Search for the cell housing the specified text and yield its (X, Y) center coordinate. 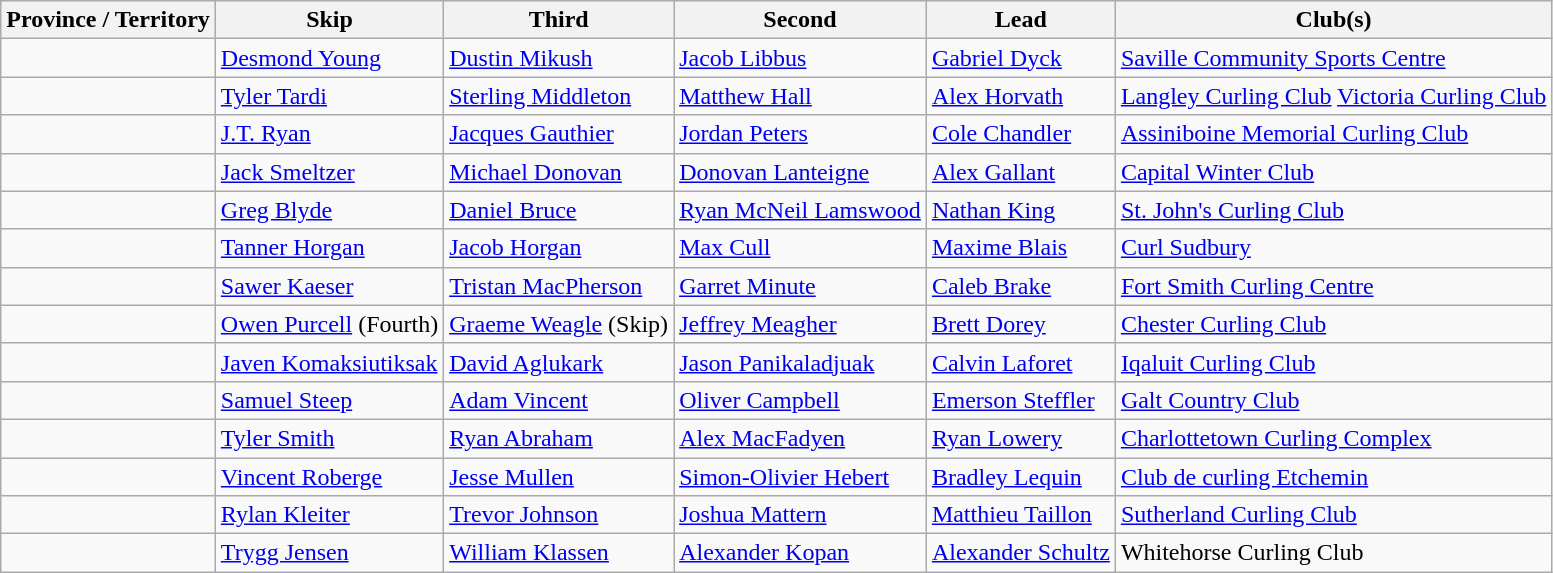
Javen Komaksiutiksak (329, 362)
Matthew Hall (800, 96)
Jeffrey Meagher (800, 324)
Curl Sudbury (1333, 248)
Alexander Kopan (800, 553)
Club de curling Etchemin (1333, 477)
Cole Chandler (1020, 134)
Bradley Lequin (1020, 477)
Simon-Olivier Hebert (800, 477)
Second (800, 20)
Tanner Horgan (329, 248)
Calvin Laforet (1020, 362)
Club(s) (1333, 20)
Capital Winter Club (1333, 172)
Joshua Mattern (800, 515)
Chester Curling Club (1333, 324)
Jacques Gauthier (559, 134)
Maxime Blais (1020, 248)
Tristan MacPherson (559, 286)
Skip (329, 20)
Fort Smith Curling Centre (1333, 286)
Matthieu Taillon (1020, 515)
Province / Territory (108, 20)
Rylan Kleiter (329, 515)
Ryan McNeil Lamswood (800, 210)
Galt Country Club (1333, 400)
Tyler Tardi (329, 96)
Sutherland Curling Club (1333, 515)
Jordan Peters (800, 134)
Michael Donovan (559, 172)
Donovan Lanteigne (800, 172)
Third (559, 20)
Graeme Weagle (Skip) (559, 324)
St. John's Curling Club (1333, 210)
Jacob Libbus (800, 58)
Langley Curling Club Victoria Curling Club (1333, 96)
Ryan Abraham (559, 438)
Whitehorse Curling Club (1333, 553)
Daniel Bruce (559, 210)
Jack Smeltzer (329, 172)
William Klassen (559, 553)
Alexander Schultz (1020, 553)
Max Cull (800, 248)
Garret Minute (800, 286)
Jesse Mullen (559, 477)
Saville Community Sports Centre (1333, 58)
Desmond Young (329, 58)
Caleb Brake (1020, 286)
Tyler Smith (329, 438)
Charlottetown Curling Complex (1333, 438)
Greg Blyde (329, 210)
Iqaluit Curling Club (1333, 362)
Dustin Mikush (559, 58)
Jacob Horgan (559, 248)
Samuel Steep (329, 400)
Ryan Lowery (1020, 438)
Alex Gallant (1020, 172)
Adam Vincent (559, 400)
Alex MacFadyen (800, 438)
Brett Dorey (1020, 324)
David Aglukark (559, 362)
Vincent Roberge (329, 477)
Emerson Steffler (1020, 400)
Sawer Kaeser (329, 286)
Assiniboine Memorial Curling Club (1333, 134)
Trygg Jensen (329, 553)
Lead (1020, 20)
J.T. Ryan (329, 134)
Trevor Johnson (559, 515)
Sterling Middleton (559, 96)
Alex Horvath (1020, 96)
Jason Panikaladjuak (800, 362)
Oliver Campbell (800, 400)
Owen Purcell (Fourth) (329, 324)
Nathan King (1020, 210)
Gabriel Dyck (1020, 58)
